Find where the given text appears and provide that cell's center as [X, Y] coordinate. 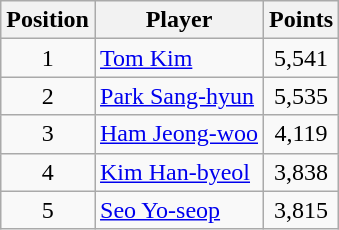
1 [48, 58]
5,535 [302, 96]
Park Sang-hyun [178, 96]
5,541 [302, 58]
4 [48, 172]
3,838 [302, 172]
Tom Kim [178, 58]
4,119 [302, 134]
Seo Yo-seop [178, 210]
2 [48, 96]
Position [48, 20]
Points [302, 20]
Kim Han-byeol [178, 172]
3,815 [302, 210]
Ham Jeong-woo [178, 134]
5 [48, 210]
Player [178, 20]
3 [48, 134]
